Return the (X, Y) coordinate for the center point of the cell that contains the specified text.  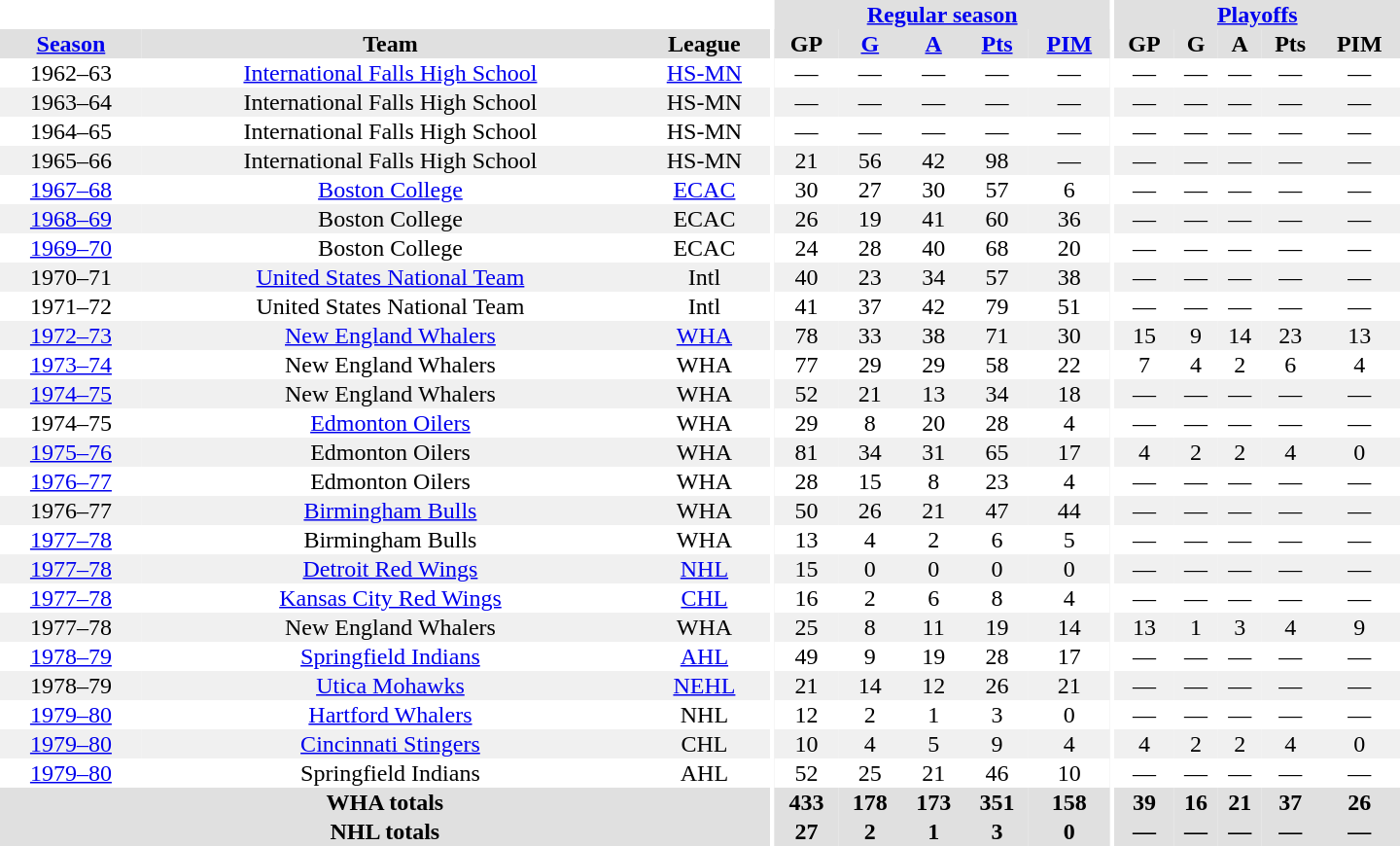
Kansas City Red Wings (391, 598)
31 (933, 452)
NEHL (704, 686)
1975–76 (71, 452)
Detroit Red Wings (391, 569)
158 (1069, 802)
58 (997, 365)
36 (1069, 219)
Regular season (943, 15)
33 (869, 335)
1968–69 (71, 219)
Season (71, 44)
1965–66 (71, 160)
39 (1143, 802)
Playoffs (1257, 15)
1969–70 (71, 248)
NHL totals (385, 831)
77 (807, 365)
18 (1069, 394)
1962–63 (71, 73)
1964–65 (71, 131)
68 (997, 248)
47 (997, 511)
1973–74 (71, 365)
Hartford Whalers (391, 715)
44 (1069, 511)
65 (997, 452)
22 (1069, 365)
1967–68 (71, 190)
Utica Mohawks (391, 686)
49 (807, 656)
178 (869, 802)
56 (869, 160)
24 (807, 248)
78 (807, 335)
11 (933, 627)
71 (997, 335)
1970–71 (71, 277)
81 (807, 452)
79 (997, 306)
1971–72 (71, 306)
League (704, 44)
60 (997, 219)
1972–73 (71, 335)
173 (933, 802)
WHA totals (385, 802)
Cincinnati Stingers (391, 744)
433 (807, 802)
50 (807, 511)
46 (997, 773)
7 (1143, 365)
Team (391, 44)
98 (997, 160)
51 (1069, 306)
1963–64 (71, 102)
351 (997, 802)
